Identify which cell holds the provided text, then report its [x, y] central coordinate. 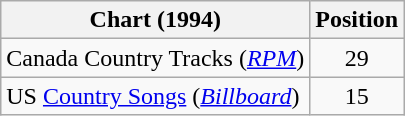
29 [357, 58]
Position [357, 20]
15 [357, 96]
Chart (1994) [156, 20]
US Country Songs (Billboard) [156, 96]
Canada Country Tracks (RPM) [156, 58]
